Identify which cell holds the provided text, then report its [X, Y] central coordinate. 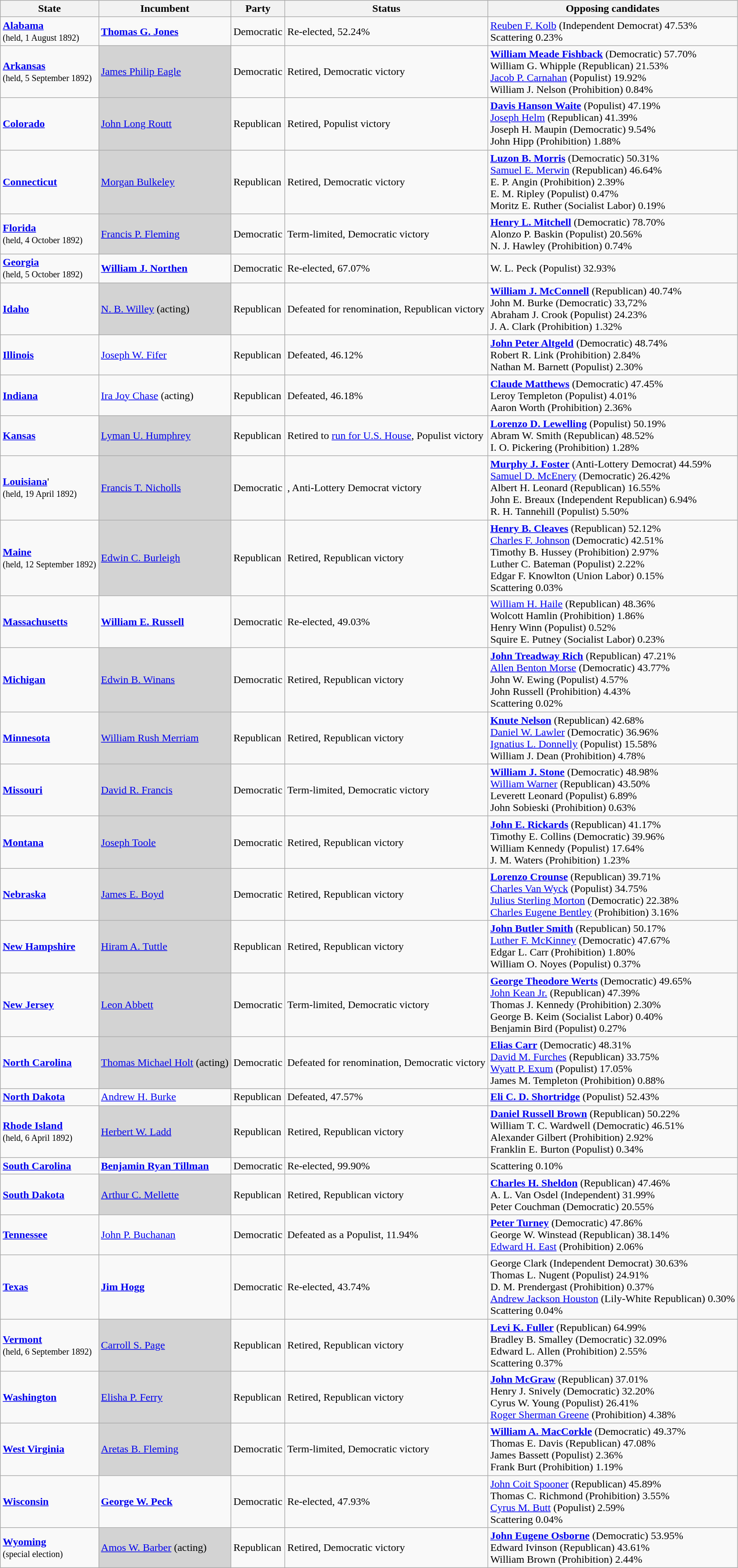
Massachusetts [49, 622]
Michigan [49, 680]
William J. McConnell (Republican) 40.74%John M. Burke (Democratic) 33,72%Abraham J. Crook (Populist) 24.23%J. A. Clark (Prohibition) 1.32% [613, 308]
Thomas G. Jones [165, 32]
Francis T. Nicholls [165, 488]
Re-elected, 43.74% [386, 1287]
Joseph W. Fifer [165, 355]
Defeated for renomination, Republican victory [386, 308]
Minnesota [49, 738]
Thomas Michael Holt (acting) [165, 1063]
Defeated, 47.57% [386, 1097]
Defeated, 46.12% [386, 355]
Jim Hogg [165, 1287]
Colorado [49, 124]
Idaho [49, 308]
Arkansas(held, 5 September 1892) [49, 72]
Retired to run for U.S. House, Populist victory [386, 435]
James E. Boyd [165, 895]
John Long Routt [165, 124]
Carroll S. Page [165, 1345]
Knute Nelson (Republican) 42.68%Daniel W. Lawler (Democratic) 36.96%Ignatius L. Donnelly (Populist) 15.58%William J. Dean (Prohibition) 4.78% [613, 738]
Incumbent [165, 9]
Arthur C. Mellette [165, 1194]
Re-elected, 67.07% [386, 268]
Amos W. Barber (acting) [165, 1548]
Illinois [49, 355]
Washington [49, 1398]
Elisha P. Ferry [165, 1398]
W. L. Peck (Populist) 32.93% [613, 268]
Levi K. Fuller (Republican) 64.99%Bradley B. Smalley (Democratic) 32.09%Edward L. Allen (Prohibition) 2.55%Scattering 0.37% [613, 1345]
Defeated as a Populist, 11.94% [386, 1235]
David R. Francis [165, 790]
Charles H. Sheldon (Republican) 47.46%A. L. Van Osdel (Independent) 31.99%Peter Couchman (Democratic) 20.55% [613, 1194]
Scattering 0.10% [613, 1166]
Hiram A. Tuttle [165, 946]
Henry L. Mitchell (Democratic) 78.70%Alonzo P. Baskin (Populist) 20.56%N. J. Hawley (Prohibition) 0.74% [613, 234]
Herbert W. Ladd [165, 1131]
Opposing candidates [613, 9]
Nebraska [49, 895]
Rhode Island(held, 6 April 1892) [49, 1131]
State [49, 9]
William J. Stone (Democratic) 48.98%William Warner (Republican) 43.50%Leverett Leonard (Populist) 6.89%John Sobieski (Prohibition) 0.63% [613, 790]
Lyman U. Humphrey [165, 435]
John McGraw (Republican) 37.01%Henry J. Snively (Democratic) 32.20%Cyrus W. Young (Populist) 26.41%Roger Sherman Greene (Prohibition) 4.38% [613, 1398]
New Jersey [49, 1005]
Kansas [49, 435]
James Philip Eagle [165, 72]
North Carolina [49, 1063]
Status [386, 9]
Aretas B. Fleming [165, 1449]
Morgan Bulkeley [165, 182]
Peter Turney (Democratic) 47.86%George W. Winstead (Republican) 38.14%Edward H. East (Prohibition) 2.06% [613, 1235]
South Carolina [49, 1166]
Defeated for renomination, Democratic victory [386, 1063]
Vermont(held, 6 September 1892) [49, 1345]
Reuben F. Kolb (Independent Democrat) 47.53%Scattering 0.23% [613, 32]
Lorenzo D. Lewelling (Populist) 50.19%Abram W. Smith (Republican) 48.52%I. O. Pickering (Prohibition) 1.28% [613, 435]
Re-elected, 47.93% [386, 1502]
John Butler Smith (Republican) 50.17%Luther F. McKinney (Democratic) 47.67%Edgar L. Carr (Prohibition) 1.80%William O. Noyes (Populist) 0.37% [613, 946]
Retired, Populist victory [386, 124]
Connecticut [49, 182]
Re-elected, 52.24% [386, 32]
William A. MacCorkle (Democratic) 49.37%Thomas E. Davis (Republican) 47.08%James Bassett (Populist) 2.36%Frank Burt (Prohibition) 1.19% [613, 1449]
Louisiana'(held, 19 April 1892) [49, 488]
Edwin B. Winans [165, 680]
Davis Hanson Waite (Populist) 47.19%Joseph Helm (Republican) 41.39%Joseph H. Maupin (Democratic) 9.54%John Hipp (Prohibition) 1.88% [613, 124]
Georgia(held, 5 October 1892) [49, 268]
Wisconsin [49, 1502]
Re-elected, 49.03% [386, 622]
Defeated, 46.18% [386, 395]
Indiana [49, 395]
Party [258, 9]
Ira Joy Chase (acting) [165, 395]
John E. Rickards (Republican) 41.17%Timothy E. Collins (Democratic) 39.96%William Kennedy (Populist) 17.64%J. M. Waters (Prohibition) 1.23% [613, 842]
Benjamin Ryan Tillman [165, 1166]
N. B. Willey (acting) [165, 308]
New Hampshire [49, 946]
John P. Buchanan [165, 1235]
Elias Carr (Democratic) 48.31%David M. Furches (Republican) 33.75%Wyatt P. Exum (Populist) 17.05%James M. Templeton (Prohibition) 0.88% [613, 1063]
Missouri [49, 790]
Tennessee [49, 1235]
West Virginia [49, 1449]
Leon Abbett [165, 1005]
Edwin C. Burleigh [165, 557]
Eli C. D. Shortridge (Populist) 52.43% [613, 1097]
North Dakota [49, 1097]
William H. Haile (Republican) 48.36%Wolcott Hamlin (Prohibition) 1.86%Henry Winn (Populist) 0.52%Squire E. Putney (Socialist Labor) 0.23% [613, 622]
William E. Russell [165, 622]
Montana [49, 842]
William Rush Merriam [165, 738]
Francis P. Fleming [165, 234]
John Eugene Osborne (Democratic) 53.95%Edward Ivinson (Republican) 43.61%William Brown (Prohibition) 2.44% [613, 1548]
Maine(held, 12 September 1892) [49, 557]
South Dakota [49, 1194]
Re-elected, 99.90% [386, 1166]
Florida(held, 4 October 1892) [49, 234]
John Peter Altgeld (Democratic) 48.74%Robert R. Link (Prohibition) 2.84%Nathan M. Barnett (Populist) 2.30% [613, 355]
Texas [49, 1287]
Alabama(held, 1 August 1892) [49, 32]
William J. Northen [165, 268]
John Coit Spooner (Republican) 45.89%Thomas C. Richmond (Prohibition) 3.55%Cyrus M. Butt (Populist) 2.59%Scattering 0.04% [613, 1502]
Andrew H. Burke [165, 1097]
Joseph Toole [165, 842]
, Anti-Lottery Democrat victory [386, 488]
George W. Peck [165, 1502]
Wyoming(special election) [49, 1548]
Claude Matthews (Democratic) 47.45%Leroy Templeton (Populist) 4.01%Aaron Worth (Prohibition) 2.36% [613, 395]
